Detect which cell encompasses the target text, then output its (x, y) center coordinate. 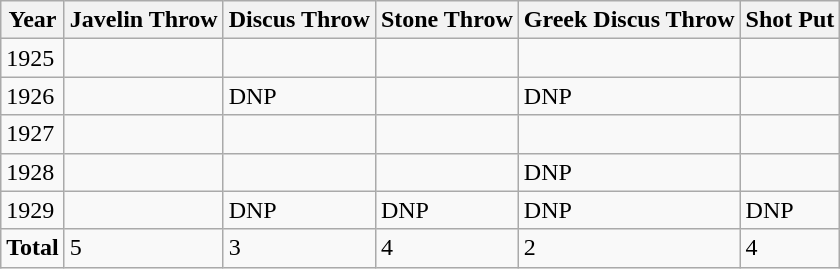
Shot Put (790, 20)
5 (144, 248)
1928 (33, 172)
Stone Throw (446, 20)
1927 (33, 134)
Discus Throw (299, 20)
Greek Discus Throw (629, 20)
1925 (33, 58)
Javelin Throw (144, 20)
3 (299, 248)
Total (33, 248)
Year (33, 20)
1929 (33, 210)
1926 (33, 96)
2 (629, 248)
